Locate the cell with the specified text and output its [x, y] center coordinate. 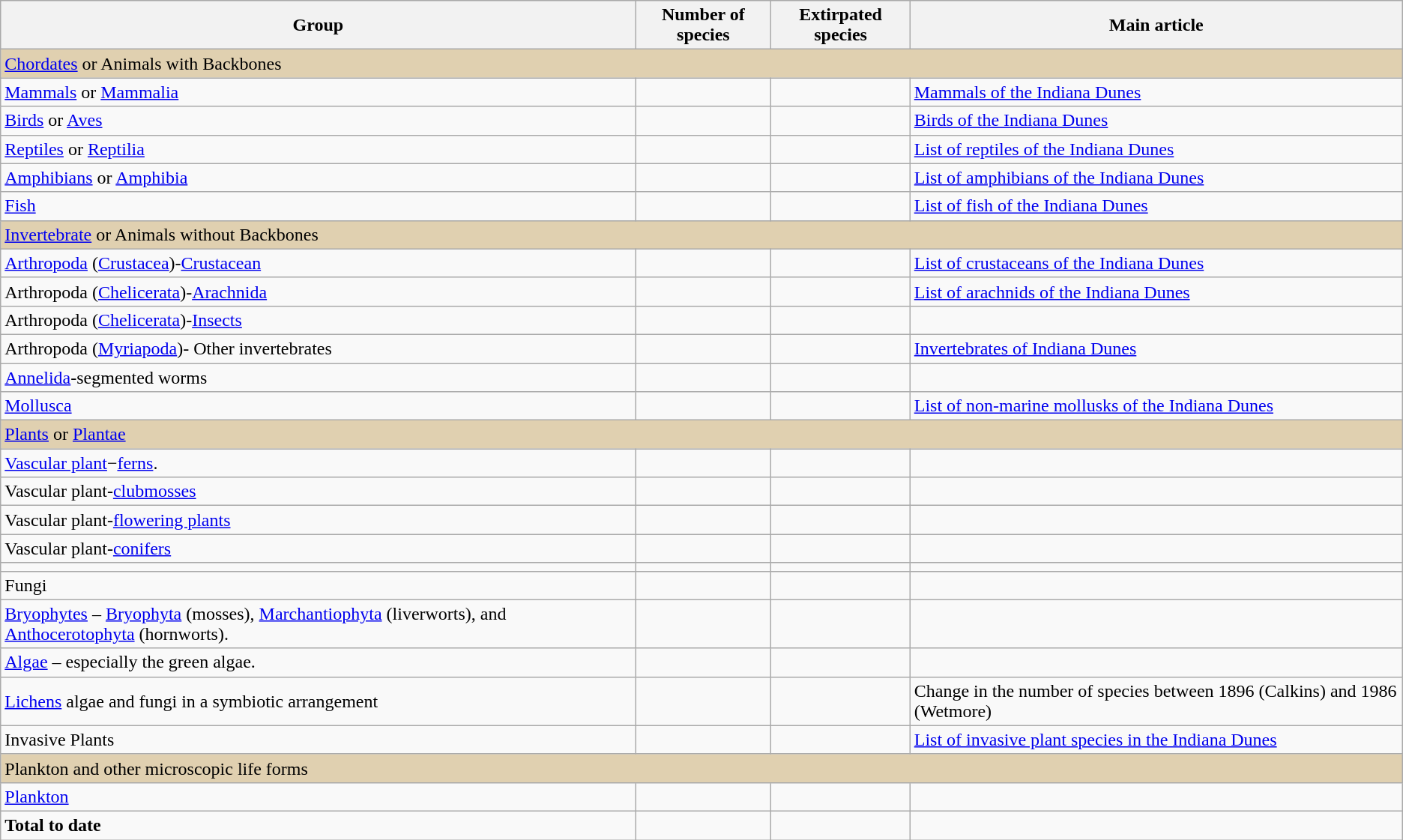
Vascular plant-flowering plants [318, 520]
Arthropoda (Myriapoda)- Other invertebrates [318, 348]
Bryophytes – Bryophyta (mosses), Marchantiophyta (liverworts), and Anthocerotophyta (hornworts). [318, 623]
List of fish of the Indiana Dunes [1156, 206]
Birds of the Indiana Dunes [1156, 121]
Amphibians or Amphibia [318, 178]
Fungi [318, 585]
Plants or Plantae [701, 435]
List of reptiles of the Indiana Dunes [1156, 149]
Arthropoda (Crustacea)-Crustacean [318, 263]
Vascular plant-conifers [318, 549]
Mollusca [318, 406]
List of amphibians of the Indiana Dunes [1156, 178]
Plankton [318, 797]
Number of species [703, 25]
Annelida-segmented worms [318, 377]
Vascular plant−ferns. [318, 463]
Fish [318, 206]
Arthropoda (Chelicerata)-Insects [318, 320]
Arthropoda (Chelicerata)-Arachnida [318, 291]
Invasive Plants [318, 740]
List of invasive plant species in the Indiana Dunes [1156, 740]
Group [318, 25]
Main article [1156, 25]
Chordates or Animals with Backbones [701, 64]
List of non-marine mollusks of the Indiana Dunes [1156, 406]
Mammals or Mammalia [318, 92]
Algae – especially the green algae. [318, 662]
Extirpated species [841, 25]
Lichens algae and fungi in a symbiotic arrangement [318, 701]
Invertebrates of Indiana Dunes [1156, 348]
Total to date [318, 825]
Change in the number of species between 1896 (Calkins) and 1986 (Wetmore) [1156, 701]
Plankton and other microscopic life forms [701, 768]
Birds or Aves [318, 121]
Reptiles or Reptilia [318, 149]
List of crustaceans of the Indiana Dunes [1156, 263]
Mammals of the Indiana Dunes [1156, 92]
List of arachnids of the Indiana Dunes [1156, 291]
Invertebrate or Animals without Backbones [701, 235]
Vascular plant-clubmosses [318, 492]
